Pinpoint the cell where the given text exists, returning its [x, y] midpoint coordinate. 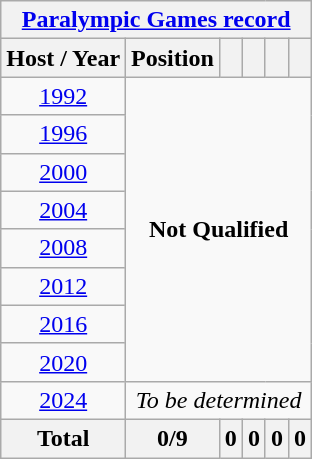
To be determined [219, 400]
0/9 [173, 438]
2020 [64, 362]
2000 [64, 172]
Paralympic Games record [156, 20]
2012 [64, 286]
Total [64, 438]
Not Qualified [219, 229]
Host / Year [64, 58]
2004 [64, 210]
Position [173, 58]
1996 [64, 134]
1992 [64, 96]
2016 [64, 324]
2008 [64, 248]
2024 [64, 400]
